Extract the [x, y] coordinate from the center of the cell holding the provided text.  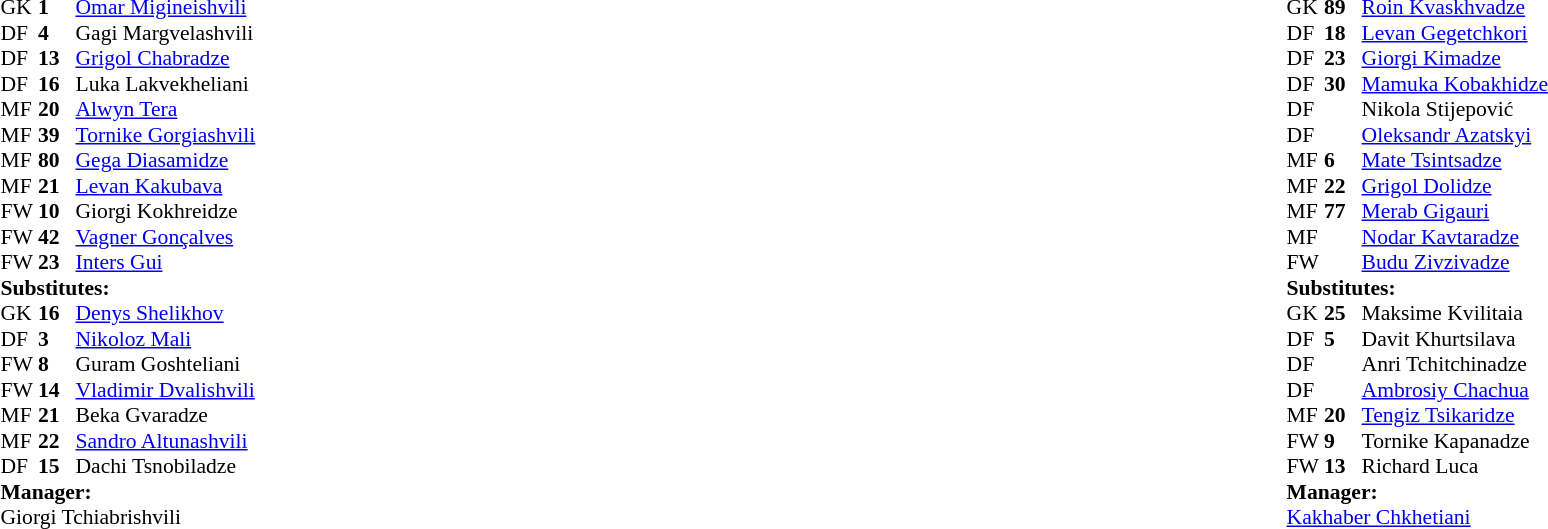
Tornike Gorgiashvili [166, 135]
Vagner Gonçalves [166, 237]
Nodar Kavtaradze [1455, 237]
39 [57, 135]
Tornike Kapanadze [1455, 441]
Merab Gigauri [1455, 211]
15 [57, 467]
Davit Khurtsilava [1455, 339]
8 [57, 365]
Grigol Chabradze [166, 59]
Sandro Altunashvili [166, 441]
Beka Gvaradze [166, 415]
Gagi Margvelashvili [166, 33]
80 [57, 161]
Ambrosiy Chachua [1455, 390]
9 [1343, 441]
3 [57, 339]
Giorgi Kimadze [1455, 59]
Mamuka Kobakhidze [1455, 84]
Denys Shelikhov [166, 313]
Richard Luca [1455, 467]
Grigol Dolidze [1455, 186]
Guram Goshteliani [166, 365]
25 [1343, 313]
Levan Kakubava [166, 186]
77 [1343, 211]
5 [1343, 339]
Budu Zivzivadze [1455, 263]
10 [57, 211]
Levan Gegetchkori [1455, 33]
Mate Tsintsadze [1455, 161]
4 [57, 33]
Alwyn Tera [166, 109]
Gega Diasamidze [166, 161]
Dachi Tsnobiladze [166, 467]
Luka Lakvekheliani [166, 84]
Nikoloz Mali [166, 339]
Tengiz Tsikaridze [1455, 415]
Vladimir Dvalishvili [166, 390]
Nikola Stijepović [1455, 109]
42 [57, 237]
14 [57, 390]
30 [1343, 84]
Inters Gui [166, 263]
6 [1343, 161]
Maksime Kvilitaia [1455, 313]
Oleksandr Azatskyi [1455, 135]
18 [1343, 33]
Anri Tchitchinadze [1455, 365]
Giorgi Kokhreidze [166, 211]
